Identify which cell holds the provided text, then report its (x, y) central coordinate. 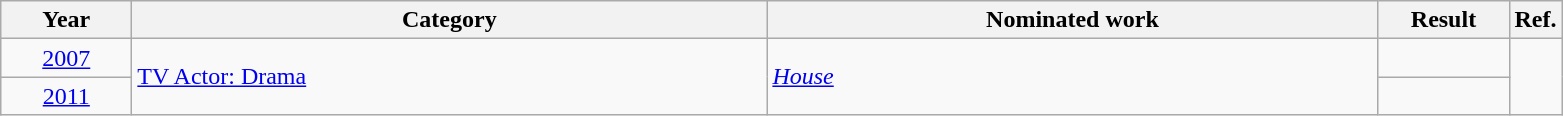
Category (450, 20)
Ref. (1536, 20)
Nominated work (1072, 20)
House (1072, 77)
2011 (66, 96)
Result (1444, 20)
TV Actor: Drama (450, 77)
2007 (66, 58)
Year (66, 20)
